Locate the cell with the specified text and output its (X, Y) center coordinate. 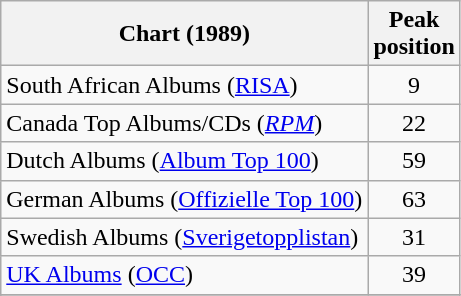
22 (414, 123)
Canada Top Albums/CDs (RPM) (184, 123)
9 (414, 85)
63 (414, 199)
Dutch Albums (Album Top 100) (184, 161)
Swedish Albums (Sverigetopplistan) (184, 237)
UK Albums (OCC) (184, 275)
Peakposition (414, 34)
39 (414, 275)
German Albums (Offizielle Top 100) (184, 199)
59 (414, 161)
South African Albums (RISA) (184, 85)
31 (414, 237)
Chart (1989) (184, 34)
